Detect which cell encompasses the target text, then output its [X, Y] center coordinate. 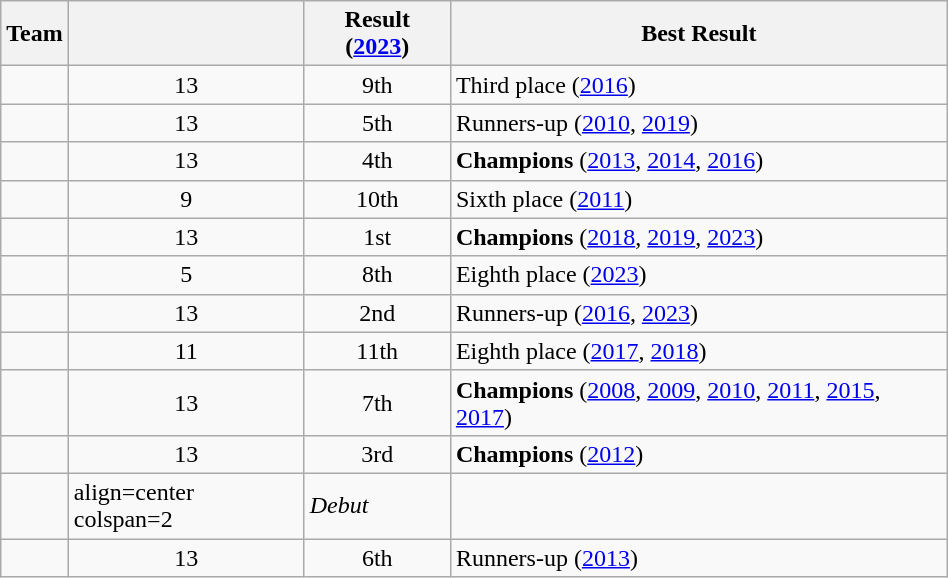
Champions (2008, 2009, 2010, 2011, 2015, 2017) [698, 402]
6th [377, 557]
Best Result [698, 34]
Eighth place (2023) [698, 275]
11 [186, 351]
2nd [377, 313]
7th [377, 402]
Eighth place (2017, 2018) [698, 351]
8th [377, 275]
9 [186, 199]
Sixth place (2011) [698, 199]
Runners-up (2016, 2023) [698, 313]
1st [377, 237]
9th [377, 85]
Result (2023) [377, 34]
Third place (2016) [698, 85]
Runners-up (2013) [698, 557]
5th [377, 123]
Champions (2013, 2014, 2016) [698, 161]
4th [377, 161]
11th [377, 351]
Debut [377, 506]
Champions (2018, 2019, 2023) [698, 237]
Champions (2012) [698, 454]
align=center colspan=2 [186, 506]
3rd [377, 454]
Team [35, 34]
Runners-up (2010, 2019) [698, 123]
10th [377, 199]
5 [186, 275]
